Capture the cell that displays the provided text and extract its (x, y) central coordinate. 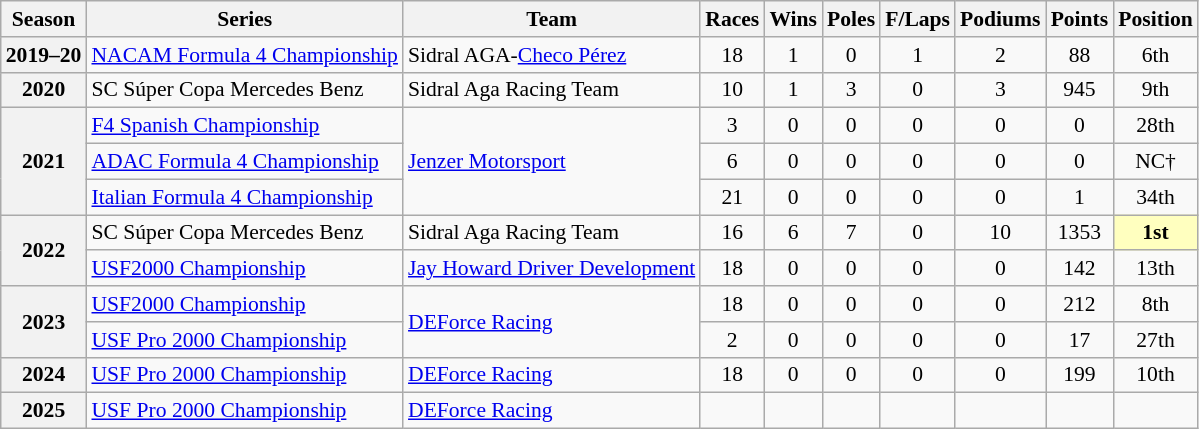
Season (44, 19)
2025 (44, 411)
Jay Howard Driver Development (552, 269)
NC† (1155, 162)
1353 (1080, 233)
Team (552, 19)
28th (1155, 126)
13th (1155, 269)
Sidral AGA-Checo Pérez (552, 55)
10th (1155, 375)
ADAC Formula 4 Championship (244, 162)
9th (1155, 90)
1st (1155, 233)
Italian Formula 4 Championship (244, 197)
Poles (851, 19)
16 (732, 233)
Wins (793, 19)
17 (1080, 340)
2020 (44, 90)
2021 (44, 162)
Series (244, 19)
2022 (44, 250)
212 (1080, 304)
21 (732, 197)
2019–20 (44, 55)
2024 (44, 375)
2023 (44, 322)
199 (1080, 375)
34th (1155, 197)
Races (732, 19)
Points (1080, 19)
27th (1155, 340)
F4 Spanish Championship (244, 126)
6th (1155, 55)
8th (1155, 304)
Jenzer Motorsport (552, 162)
Position (1155, 19)
945 (1080, 90)
88 (1080, 55)
Podiums (1000, 19)
F/Laps (918, 19)
142 (1080, 269)
7 (851, 233)
NACAM Formula 4 Championship (244, 55)
